Determine the (x, y) coordinate at the center of the cell enclosing the given text.  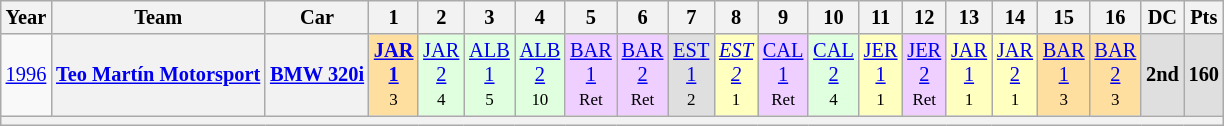
2nd (1162, 75)
Pts (1204, 17)
2 (441, 17)
BAR1Ret (591, 75)
11 (881, 17)
BAR23 (1116, 75)
CAL24 (833, 75)
9 (783, 17)
16 (1116, 17)
ALB210 (540, 75)
ALB15 (489, 75)
DC (1162, 17)
JAR24 (441, 75)
BAR13 (1064, 75)
JAR11 (969, 75)
1 (394, 17)
Year (26, 17)
Teo Martín Motorsport (158, 75)
Team (158, 17)
14 (1015, 17)
13 (969, 17)
JAR21 (1015, 75)
CAL1Ret (783, 75)
EST12 (691, 75)
15 (1064, 17)
BMW 320i (317, 75)
12 (924, 17)
1996 (26, 75)
8 (736, 17)
3 (489, 17)
JER11 (881, 75)
Car (317, 17)
5 (591, 17)
10 (833, 17)
EST21 (736, 75)
JAR13 (394, 75)
160 (1204, 75)
6 (643, 17)
JER2Ret (924, 75)
BAR2Ret (643, 75)
7 (691, 17)
4 (540, 17)
